Detect which cell encompasses the target text, then output its (X, Y) center coordinate. 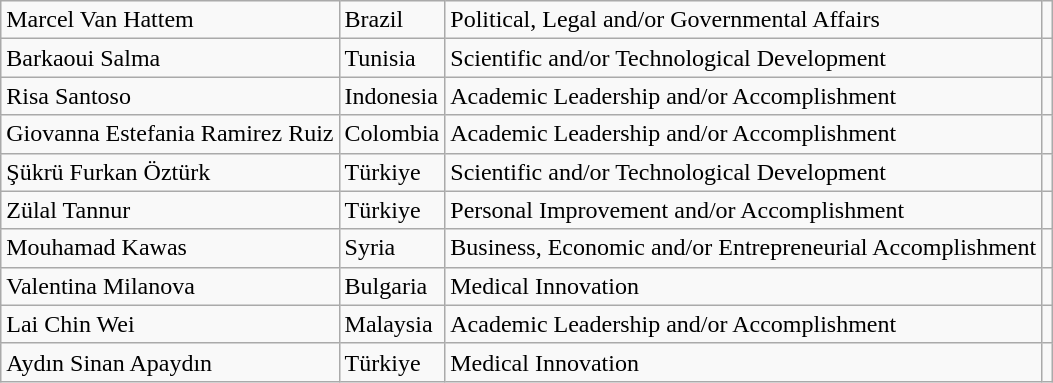
Political, Legal and/or Governmental Affairs (744, 20)
Malaysia (392, 324)
Şükrü Furkan Öztürk (170, 172)
Syria (392, 248)
Tunisia (392, 58)
Mouhamad Kawas (170, 248)
Zülal Tannur (170, 210)
Valentina Milanova (170, 286)
Marcel Van Hattem (170, 20)
Aydın Sinan Apaydın (170, 362)
Barkaoui Salma (170, 58)
Business, Economic and/or Entrepreneurial Accomplishment (744, 248)
Giovanna Estefania Ramirez Ruiz (170, 134)
Lai Chin Wei (170, 324)
Indonesia (392, 96)
Colombia (392, 134)
Personal Improvement and/or Accomplishment (744, 210)
Bulgaria (392, 286)
Brazil (392, 20)
Risa Santoso (170, 96)
